Pinpoint the cell where the given text exists, returning its [X, Y] midpoint coordinate. 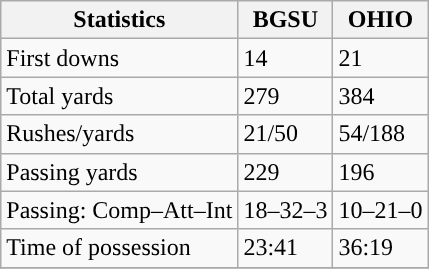
279 [286, 96]
Total yards [120, 96]
21 [380, 58]
54/188 [380, 134]
First downs [120, 58]
229 [286, 172]
18–32–3 [286, 210]
23:41 [286, 248]
36:19 [380, 248]
BGSU [286, 20]
Rushes/yards [120, 134]
21/50 [286, 134]
10–21–0 [380, 210]
OHIO [380, 20]
196 [380, 172]
Statistics [120, 20]
Time of possession [120, 248]
14 [286, 58]
Passing yards [120, 172]
Passing: Comp–Att–Int [120, 210]
384 [380, 96]
